Provide the (X, Y) coordinate of the cell's center where the given text is located.  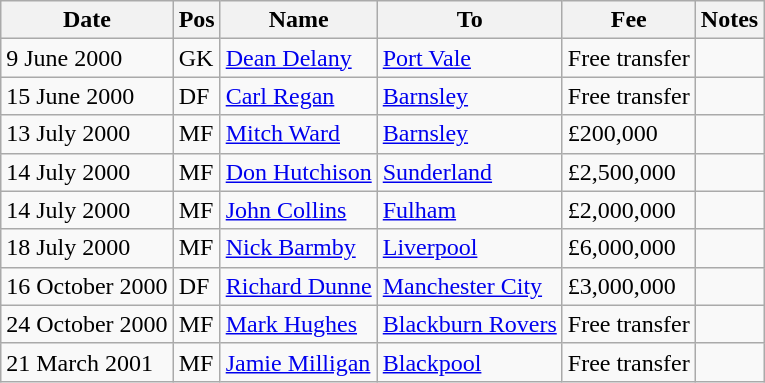
Date (87, 20)
Blackburn Rovers (470, 324)
£2,000,000 (628, 210)
13 July 2000 (87, 134)
Name (298, 20)
16 October 2000 (87, 286)
9 June 2000 (87, 58)
21 March 2001 (87, 362)
£200,000 (628, 134)
Carl Regan (298, 96)
Blackpool (470, 362)
18 July 2000 (87, 248)
Sunderland (470, 172)
24 October 2000 (87, 324)
Fee (628, 20)
GK (196, 58)
Mitch Ward (298, 134)
£6,000,000 (628, 248)
Dean Delany (298, 58)
£3,000,000 (628, 286)
Port Vale (470, 58)
To (470, 20)
Mark Hughes (298, 324)
15 June 2000 (87, 96)
Nick Barmby (298, 248)
Manchester City (470, 286)
Fulham (470, 210)
£2,500,000 (628, 172)
Notes (729, 20)
Don Hutchison (298, 172)
John Collins (298, 210)
Liverpool (470, 248)
Jamie Milligan (298, 362)
Pos (196, 20)
Richard Dunne (298, 286)
